Output the (x, y) coordinate of the center of the cell containing the given text.  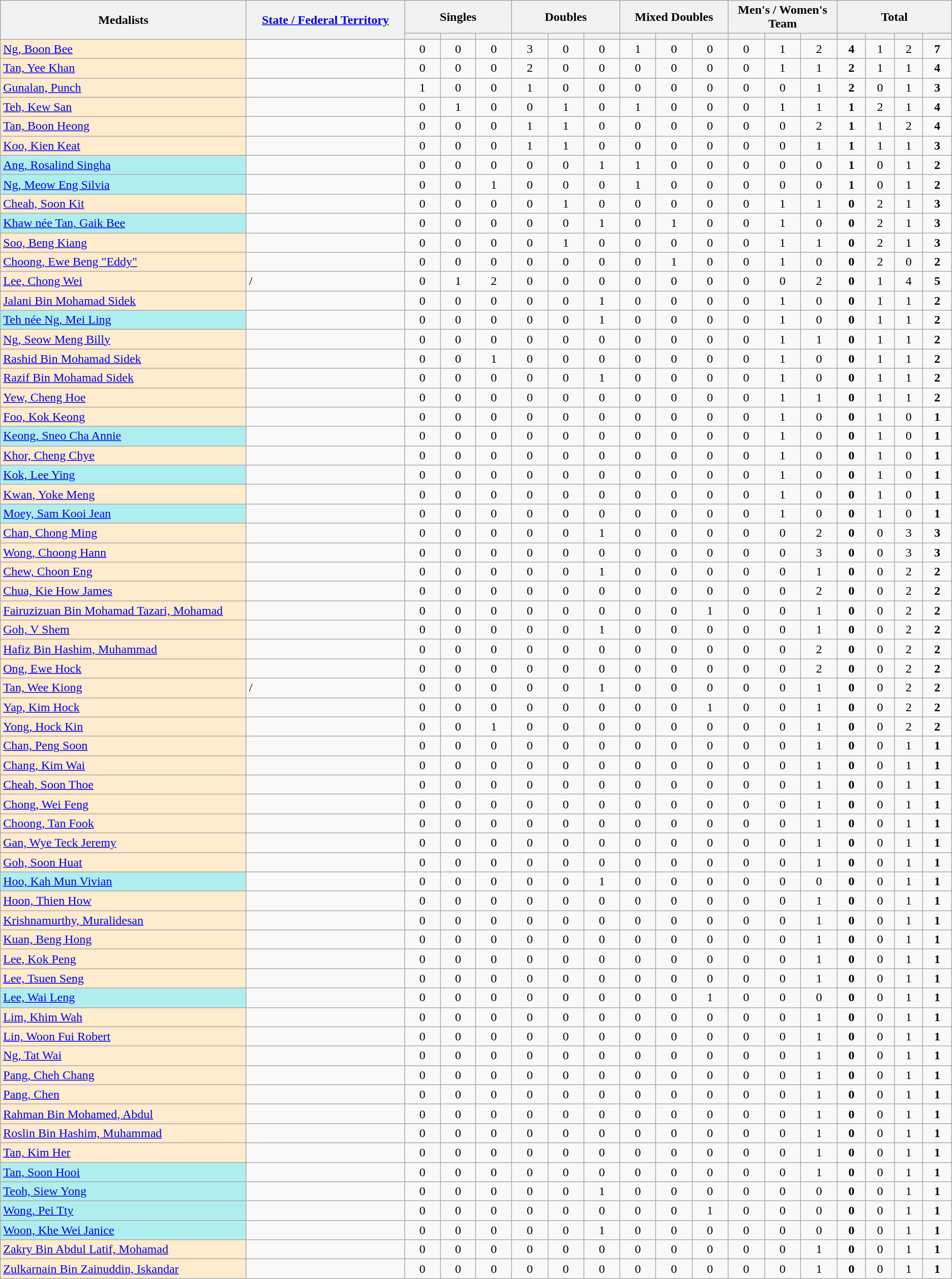
Razif Bin Mohamad Sidek (124, 378)
Yap, Kim Hock (124, 707)
Ng, Boon Bee (124, 49)
Tan, Kim Her (124, 1152)
Teoh, Siew Yong (124, 1191)
Gunalan, Punch (124, 88)
Cheah, Soon Kit (124, 204)
Lee, Chong Wei (124, 281)
Rashid Bin Mohamad Sidek (124, 359)
Hafiz Bin Hashim, Muhammad (124, 649)
Choong, Tan Fook (124, 823)
Kwan, Yoke Meng (124, 494)
Keong, Sneo Cha Annie (124, 436)
Singles (458, 17)
Cheah, Soon Thoe (124, 784)
Lee, Wai Leng (124, 998)
Pang, Cheh Chang (124, 1075)
State / Federal Territory (325, 20)
Chan, Peng Soon (124, 746)
Krishnamurthy, Muralidesan (124, 920)
Zakry Bin Abdul Latif, Mohamad (124, 1249)
Tan, Yee Khan (124, 68)
Total (894, 17)
Doubles (566, 17)
Hoon, Thien How (124, 901)
Pang, Chen (124, 1094)
Soo, Beng Kiang (124, 243)
Tan, Boon Heong (124, 126)
Choong, Ewe Beng "Eddy" (124, 262)
Chong, Wei Feng (124, 804)
Yong, Hock Kin (124, 726)
Fairuzizuan Bin Mohamad Tazari, Mohamad (124, 611)
Lim, Khim Wah (124, 1017)
Lee, Kok Peng (124, 959)
Yew, Cheng Hoe (124, 397)
Goh, V Shem (124, 630)
Wong, Pei Tty (124, 1211)
Kok, Lee Ying (124, 475)
Medalists (124, 20)
Chew, Choon Eng (124, 572)
Chan, Chong Ming (124, 533)
Khaw née Tan, Gaik Bee (124, 223)
Ng, Meow Eng Silvia (124, 184)
Roslin Bin Hashim, Muhammad (124, 1133)
Lin, Woon Fui Robert (124, 1036)
Ang, Rosalind Singha (124, 165)
Teh née Ng, Mei Ling (124, 320)
5 (937, 281)
Teh, Kew San (124, 107)
Moey, Sam Kooi Jean (124, 513)
Ong, Ewe Hock (124, 668)
Gan, Wye Teck Jeremy (124, 842)
Zulkarnain Bin Zainuddin, Iskandar (124, 1269)
Lee, Tsuen Seng (124, 978)
Jalani Bin Mohamad Sidek (124, 301)
Ng, Seow Meng Billy (124, 339)
Goh, Soon Huat (124, 862)
Chua, Kie How James (124, 591)
Wong, Choong Hann (124, 552)
Tan, Soon Hooi (124, 1172)
Khor, Cheng Chye (124, 455)
Rahman Bin Mohamed, Abdul (124, 1114)
Mixed Doubles (674, 17)
Tan, Wee Kiong (124, 688)
7 (937, 49)
Woon, Khe Wei Janice (124, 1230)
Koo, Kien Keat (124, 146)
Kuan, Beng Hong (124, 940)
Chang, Kim Wai (124, 765)
Foo, Kok Keong (124, 417)
Hoo, Kah Mun Vivian (124, 882)
Ng, Tat Wai (124, 1056)
Men's / Women's Team (783, 17)
